Return [X, Y] of the center of cell containing provided text 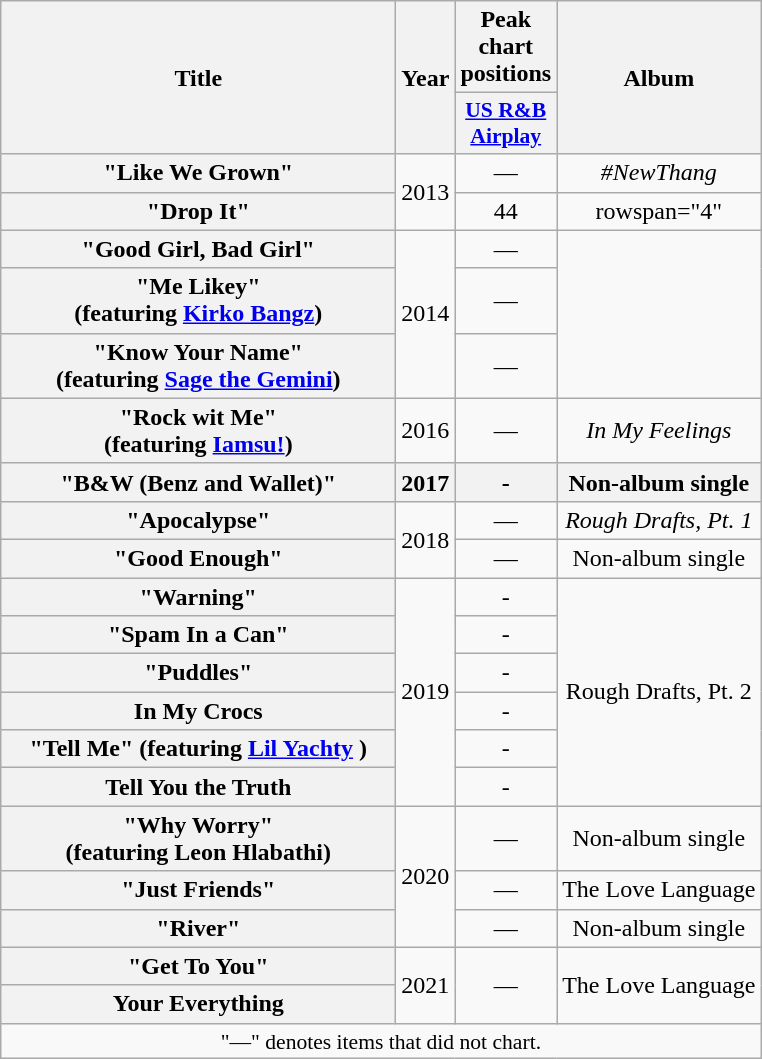
#NewThang [659, 173]
"—" denotes items that did not chart. [381, 1041]
2017 [426, 482]
"Good Enough" [198, 558]
"Like We Grown" [198, 173]
US R&B Airplay [506, 124]
"Good Girl, Bad Girl" [198, 249]
2013 [426, 192]
Your Everything [198, 1004]
"Tell Me" (featuring Lil Yachty ) [198, 749]
"River" [198, 928]
Album [659, 78]
Rough Drafts, Pt. 1 [659, 520]
2016 [426, 430]
"Me Likey" (featuring Kirko Bangz) [198, 300]
Tell You the Truth [198, 787]
"Apocalypse" [198, 520]
"Just Friends" [198, 890]
"Why Worry" (featuring Leon Hlabathi) [198, 838]
2018 [426, 539]
Peak chart positions [506, 47]
Rough Drafts, Pt. 2 [659, 692]
2019 [426, 692]
"Spam In a Can" [198, 635]
"Rock wit Me" (featuring Iamsu!) [198, 430]
44 [506, 211]
In My Crocs [198, 711]
Title [198, 78]
"Get To You" [198, 966]
rowspan="4" [659, 211]
"Puddles" [198, 673]
2020 [426, 876]
In My Feelings [659, 430]
Year [426, 78]
"Warning" [198, 597]
"Drop It" [198, 211]
"B&W (Benz and Wallet)" [198, 482]
2021 [426, 985]
"Know Your Name" (featuring Sage the Gemini) [198, 366]
2014 [426, 314]
